Locate the cell with the specified text and output its [X, Y] center coordinate. 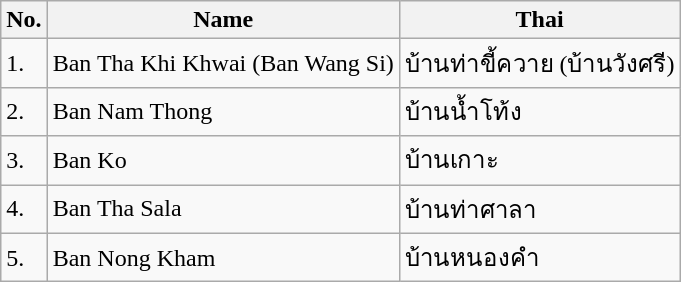
5. [24, 258]
No. [24, 20]
บ้านหนองคำ [540, 258]
Ban Nam Thong [223, 112]
บ้านท่าขี้ควาย (บ้านวังศรี) [540, 64]
Ban Tha Sala [223, 208]
2. [24, 112]
1. [24, 64]
Ban Nong Kham [223, 258]
บ้านเกาะ [540, 160]
Ban Tha Khi Khwai (Ban Wang Si) [223, 64]
Ban Ko [223, 160]
บ้านน้ำโท้ง [540, 112]
Name [223, 20]
4. [24, 208]
บ้านท่าศาลา [540, 208]
3. [24, 160]
Thai [540, 20]
